From the cell containing the given text, extract its center point as (x, y) coordinate. 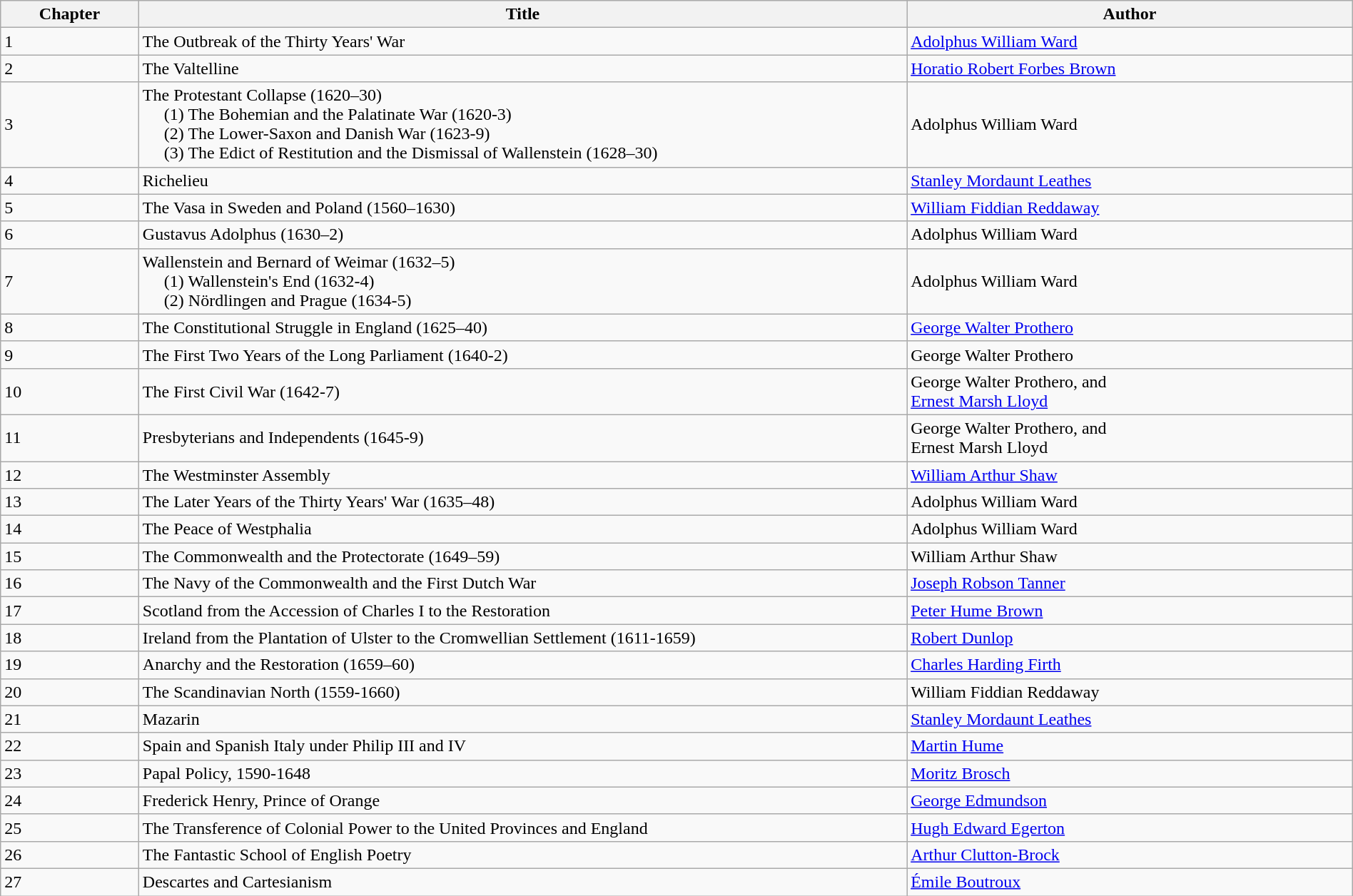
Mazarin (522, 719)
24 (70, 800)
Joseph Robson Tanner (1130, 584)
22 (70, 746)
The Valtelline (522, 68)
11 (70, 438)
Hugh Edward Egerton (1130, 828)
2 (70, 68)
The Peace of Westphalia (522, 529)
Papal Policy, 1590-1648 (522, 773)
The Commonwealth and the Protectorate (1649–59) (522, 556)
1 (70, 41)
9 (70, 355)
26 (70, 855)
Martin Hume (1130, 746)
Gustavus Adolphus (1630–2) (522, 235)
The First Civil War (1642-7) (522, 391)
The Navy of the Commonwealth and the First Dutch War (522, 584)
17 (70, 611)
Ireland from the Plantation of Ulster to the Cromwellian Settlement (1611-1659) (522, 638)
8 (70, 327)
18 (70, 638)
Horatio Robert Forbes Brown (1130, 68)
Peter Hume Brown (1130, 611)
Charles Harding Firth (1130, 665)
16 (70, 584)
Scotland from the Accession of Charles I to the Restoration (522, 611)
The Constitutional Struggle in England (1625–40) (522, 327)
Descartes and Cartesianism (522, 882)
Chapter (70, 14)
Author (1130, 14)
14 (70, 529)
The First Two Years of the Long Parliament (1640-2) (522, 355)
Émile Boutroux (1130, 882)
4 (70, 180)
The Vasa in Sweden and Poland (1560–1630) (522, 208)
Arthur Clutton-Brock (1130, 855)
7 (70, 281)
The Transference of Colonial Power to the United Provinces and England (522, 828)
3 (70, 124)
25 (70, 828)
6 (70, 235)
Frederick Henry, Prince of Orange (522, 800)
12 (70, 474)
15 (70, 556)
The Outbreak of the Thirty Years' War (522, 41)
Robert Dunlop (1130, 638)
The Fantastic School of English Poetry (522, 855)
The Westminster Assembly (522, 474)
Spain and Spanish Italy under Philip III and IV (522, 746)
Wallenstein and Bernard of Weimar (1632–5) (1) Wallenstein's End (1632-4) (2) Nördlingen and Prague (1634-5) (522, 281)
19 (70, 665)
Moritz Brosch (1130, 773)
The Later Years of the Thirty Years' War (1635–48) (522, 502)
Title (522, 14)
Presbyterians and Independents (1645-9) (522, 438)
Anarchy and the Restoration (1659–60) (522, 665)
27 (70, 882)
13 (70, 502)
5 (70, 208)
Richelieu (522, 180)
10 (70, 391)
George Edmundson (1130, 800)
20 (70, 692)
21 (70, 719)
The Scandinavian North (1559-1660) (522, 692)
23 (70, 773)
